Find where the given text appears and provide that cell's center as [X, Y] coordinate. 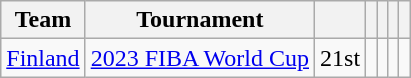
2023 FIBA World Cup [200, 58]
Tournament [200, 20]
21st [340, 58]
Finland [43, 58]
Team [43, 20]
